Search for the cell housing the specified text and yield its (x, y) center coordinate. 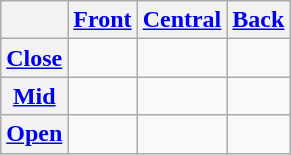
Open (34, 134)
Front (102, 20)
Central (182, 20)
Mid (34, 96)
Back (258, 20)
Close (34, 58)
